Determine the (X, Y) coordinate at the center of the cell enclosing the given text.  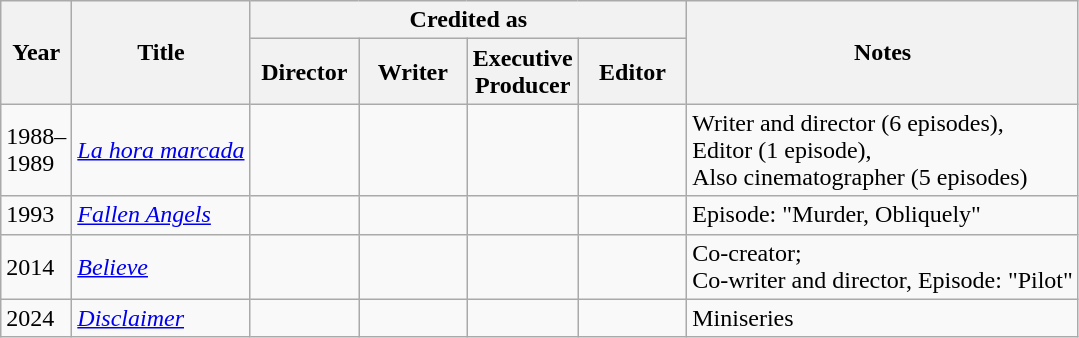
Believe (161, 266)
2014 (36, 266)
Writer and director (6 episodes),Editor (1 episode),Also cinematographer (5 episodes) (883, 150)
La hora marcada (161, 150)
Disclaimer (161, 318)
Episode: "Murder, Obliquely" (883, 215)
Credited as (468, 20)
Year (36, 52)
2024 (36, 318)
1993 (36, 215)
1988–1989 (36, 150)
Fallen Angels (161, 215)
Director (304, 72)
Title (161, 52)
Notes (883, 52)
Miniseries (883, 318)
Co-creator;Co-writer and director, Episode: "Pilot" (883, 266)
Editor (632, 72)
ExecutiveProducer (522, 72)
Writer (414, 72)
